Scan for the cell matching the given text and deliver its [x, y] coordinate at center. 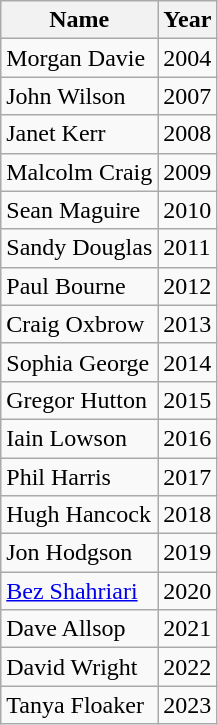
2013 [188, 324]
Phil Harris [80, 477]
Sandy Douglas [80, 248]
2021 [188, 629]
2007 [188, 96]
Sophia George [80, 362]
David Wright [80, 667]
2020 [188, 591]
Iain Lowson [80, 438]
2016 [188, 438]
Tanya Floaker [80, 705]
Name [80, 20]
2023 [188, 705]
2014 [188, 362]
2022 [188, 667]
Morgan Davie [80, 58]
John Wilson [80, 96]
Dave Allsop [80, 629]
2011 [188, 248]
2018 [188, 515]
Paul Bourne [80, 286]
Year [188, 20]
Craig Oxbrow [80, 324]
Hugh Hancock [80, 515]
Jon Hodgson [80, 553]
Bez Shahriari [80, 591]
2010 [188, 210]
Gregor Hutton [80, 400]
2009 [188, 172]
2017 [188, 477]
Janet Kerr [80, 134]
2004 [188, 58]
2019 [188, 553]
2012 [188, 286]
Malcolm Craig [80, 172]
2008 [188, 134]
2015 [188, 400]
Sean Maguire [80, 210]
